Output the [x, y] coordinate of the center of the cell containing the given text.  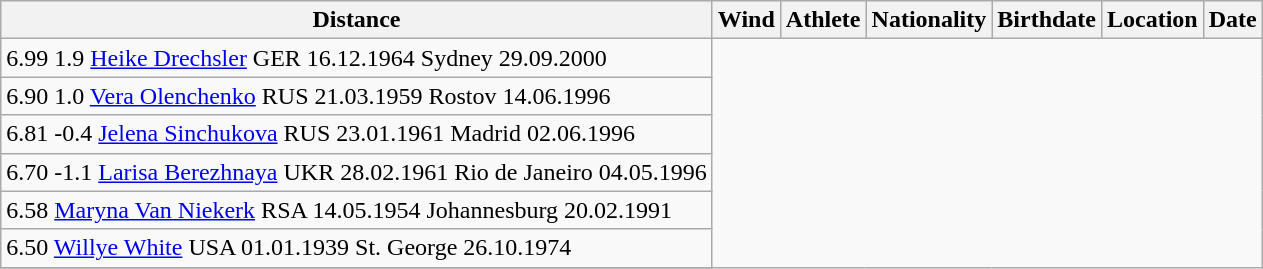
Date [1232, 20]
Distance [357, 20]
Athlete [823, 20]
Nationality [929, 20]
6.99 1.9 Heike Drechsler GER 16.12.1964 Sydney 29.09.2000 [357, 58]
Location [1153, 20]
Birthdate [1047, 20]
6.70 -1.1 Larisa Berezhnaya UKR 28.02.1961 Rio de Janeiro 04.05.1996 [357, 172]
6.50 Willye White USA 01.01.1939 St. George 26.10.1974 [357, 248]
6.81 -0.4 Jelena Sinchukova RUS 23.01.1961 Madrid 02.06.1996 [357, 134]
6.90 1.0 Vera Olenchenko RUS 21.03.1959 Rostov 14.06.1996 [357, 96]
6.58 Maryna Van Niekerk RSA 14.05.1954 Johannesburg 20.02.1991 [357, 210]
Wind [746, 20]
